Search for the cell housing the specified text and yield its [x, y] center coordinate. 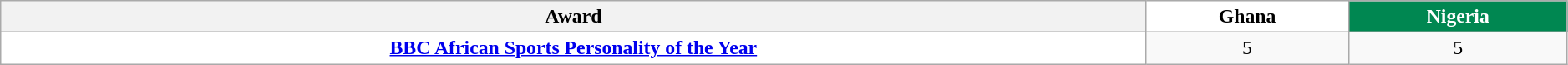
Nigeria [1458, 17]
Ghana [1247, 17]
BBC African Sports Personality of the Year [573, 48]
Award [573, 17]
